Determine the (x, y) coordinate at the center of the cell enclosing the given text.  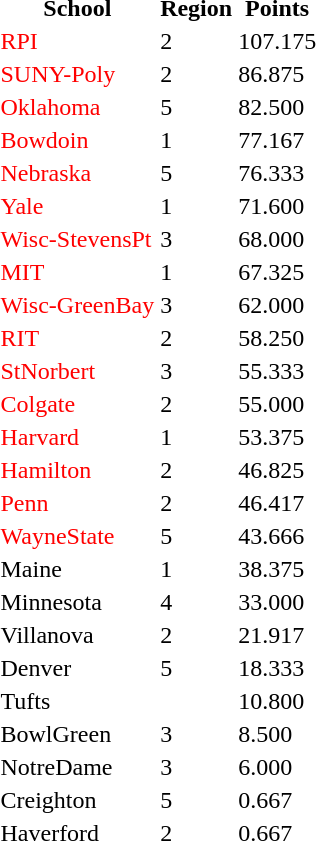
4 (196, 602)
